Detect which cell encompasses the target text, then output its (x, y) center coordinate. 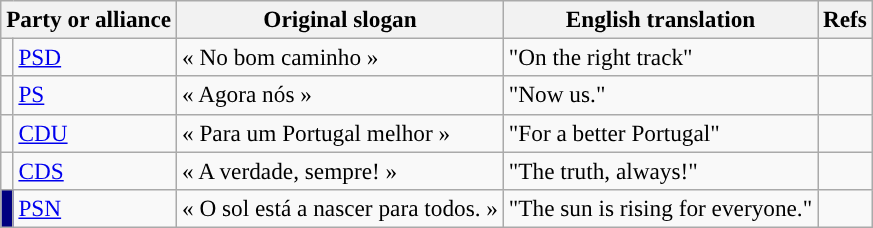
Refs (846, 19)
PS (95, 95)
"On the right track" (660, 57)
Original slogan (340, 19)
"The truth, always!" (660, 170)
« Para um Portugal melhor » (340, 133)
English translation (660, 19)
PSN (95, 208)
"The sun is rising for everyone." (660, 208)
« O sol está a nascer para todos. » (340, 208)
"For a better Portugal" (660, 133)
« Agora nós » (340, 95)
« A verdade, sempre! » (340, 170)
PSD (95, 57)
"Now us." (660, 95)
Party or alliance (89, 19)
« No bom caminho » (340, 57)
CDS (95, 170)
CDU (95, 133)
